Extract the [X, Y] coordinate from the center of the cell holding the provided text.  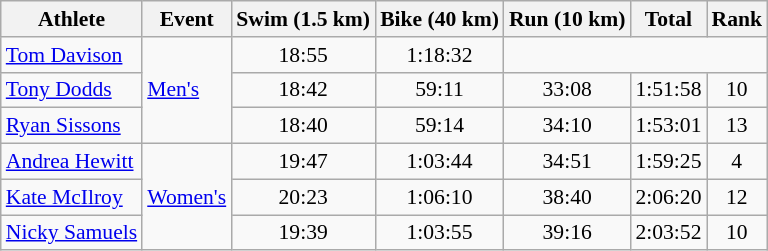
39:16 [567, 233]
2:06:20 [668, 197]
19:47 [303, 162]
1:59:25 [668, 162]
38:40 [567, 197]
20:23 [303, 197]
Men's [186, 90]
Event [186, 19]
59:11 [440, 90]
18:55 [303, 55]
34:51 [567, 162]
18:42 [303, 90]
18:40 [303, 126]
19:39 [303, 233]
34:10 [567, 126]
Ryan Sissons [72, 126]
4 [736, 162]
12 [736, 197]
33:08 [567, 90]
1:18:32 [440, 55]
Swim (1.5 km) [303, 19]
59:14 [440, 126]
1:06:10 [440, 197]
13 [736, 126]
Women's [186, 198]
Run (10 km) [567, 19]
Rank [736, 19]
Bike (40 km) [440, 19]
Total [668, 19]
Kate McIlroy [72, 197]
1:53:01 [668, 126]
Andrea Hewitt [72, 162]
Nicky Samuels [72, 233]
Tom Davison [72, 55]
2:03:52 [668, 233]
1:03:44 [440, 162]
1:03:55 [440, 233]
Tony Dodds [72, 90]
Athlete [72, 19]
1:51:58 [668, 90]
